Output the (X, Y) coordinate of the center of the cell containing the given text.  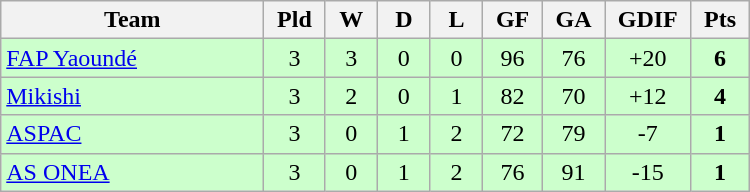
82 (513, 96)
W (352, 20)
4 (720, 96)
96 (513, 58)
Pts (720, 20)
79 (573, 134)
70 (573, 96)
D (404, 20)
ASPAC (132, 134)
6 (720, 58)
-15 (648, 172)
GF (513, 20)
Mikishi (132, 96)
FAP Yaoundé (132, 58)
+20 (648, 58)
Pld (294, 20)
+12 (648, 96)
Team (132, 20)
-7 (648, 134)
72 (513, 134)
GA (573, 20)
91 (573, 172)
AS ONEA (132, 172)
GDIF (648, 20)
L (456, 20)
